Capture the cell that displays the provided text and extract its [X, Y] central coordinate. 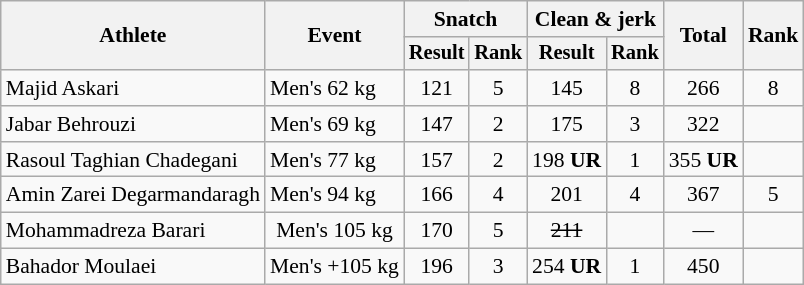
157 [437, 160]
Majid Askari [133, 88]
254 UR [566, 267]
322 [704, 124]
Athlete [133, 36]
— [704, 231]
Rasoul Taghian Chadegani [133, 160]
Men's 69 kg [334, 124]
145 [566, 88]
Mohammadreza Barari [133, 231]
Jabar Behrouzi [133, 124]
196 [437, 267]
Clean & jerk [596, 19]
211 [566, 231]
Men's 62 kg [334, 88]
121 [437, 88]
Snatch [466, 19]
198 UR [566, 160]
Men's 105 kg [334, 231]
Bahador Moulaei [133, 267]
Amin Zarei Degarmandaragh [133, 195]
201 [566, 195]
Event [334, 36]
Total [704, 36]
147 [437, 124]
450 [704, 267]
166 [437, 195]
175 [566, 124]
Men's 94 kg [334, 195]
355 UR [704, 160]
Men's +105 kg [334, 267]
170 [437, 231]
Men's 77 kg [334, 160]
266 [704, 88]
367 [704, 195]
